Locate the cell with the specified text and output its (x, y) center coordinate. 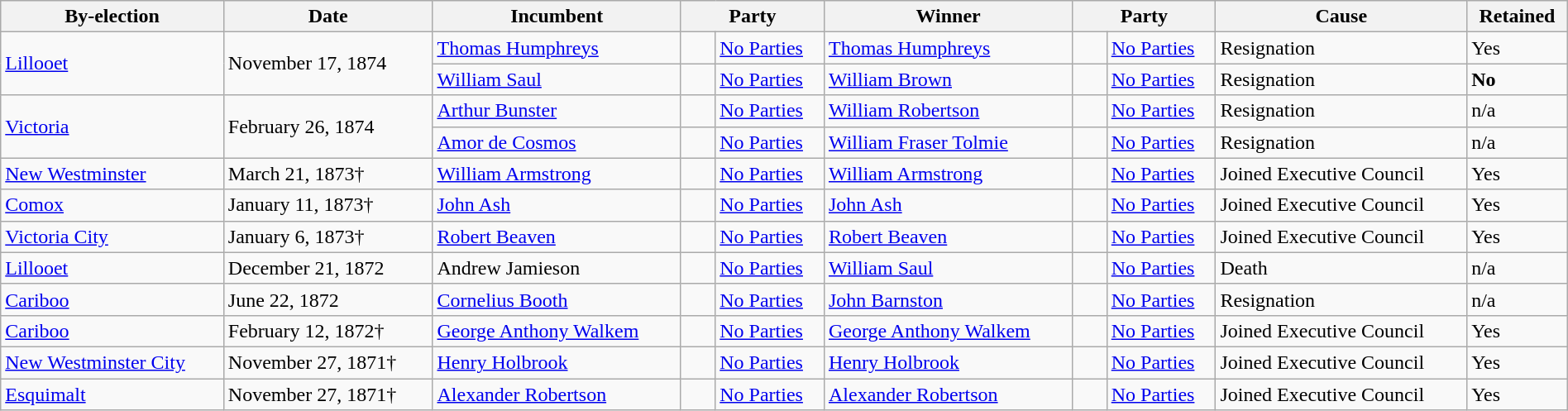
Incumbent (557, 17)
By-election (112, 17)
Retained (1518, 17)
Victoria City (112, 237)
Comox (112, 205)
Amor de Cosmos (557, 142)
Cornelius Booth (557, 299)
No (1518, 79)
Winner (948, 17)
June 22, 1872 (327, 299)
Victoria (112, 127)
November 17, 1874 (327, 64)
Andrew Jamieson (557, 268)
Esquimalt (112, 394)
New Westminster City (112, 362)
Arthur Bunster (557, 111)
February 26, 1874 (327, 127)
William Brown (948, 79)
New Westminster (112, 174)
March 21, 1873† (327, 174)
Date (327, 17)
William Robertson (948, 111)
December 21, 1872 (327, 268)
January 11, 1873† (327, 205)
John Barnston (948, 299)
February 12, 1872† (327, 331)
Cause (1341, 17)
Death (1341, 268)
William Fraser Tolmie (948, 142)
January 6, 1873† (327, 237)
